Extract the (X, Y) coordinate from the center of the cell holding the provided text.  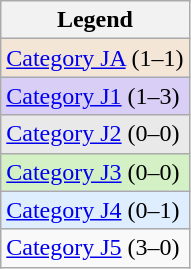
Category J5 (3–0) (95, 248)
Category JA (1–1) (95, 58)
Category J1 (1–3) (95, 96)
Legend (95, 20)
Category J4 (0–1) (95, 210)
Category J3 (0–0) (95, 172)
Category J2 (0–0) (95, 134)
